Detect which cell encompasses the target text, then output its [x, y] center coordinate. 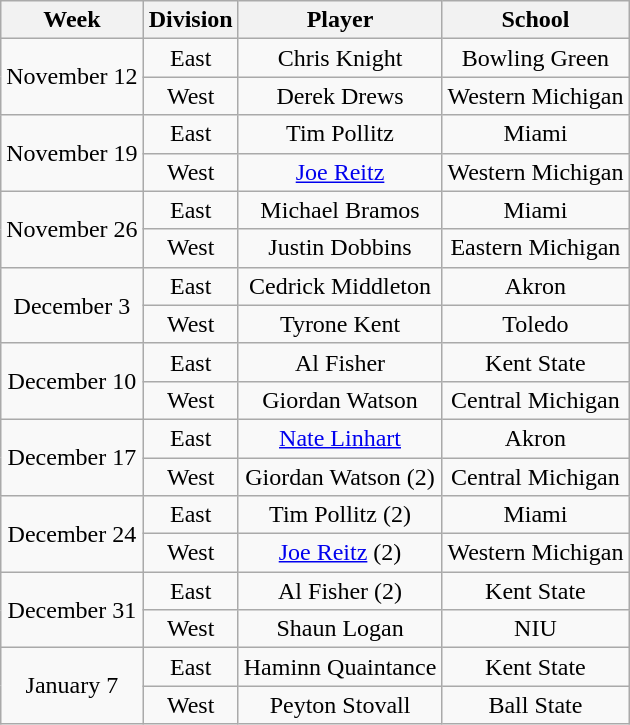
Nate Linhart [340, 438]
Bowling Green [536, 58]
Giordan Watson [340, 400]
Al Fisher (2) [340, 591]
Michael Bramos [340, 210]
December 3 [72, 305]
Justin Dobbins [340, 248]
January 7 [72, 686]
December 17 [72, 457]
Week [72, 20]
November 26 [72, 229]
December 31 [72, 610]
Tim Pollitz (2) [340, 515]
Toledo [536, 324]
Division [190, 20]
Cedrick Middleton [340, 286]
School [536, 20]
November 19 [72, 153]
Ball State [536, 705]
Peyton Stovall [340, 705]
Player [340, 20]
Joe Reitz [340, 172]
Al Fisher [340, 362]
November 12 [72, 77]
Joe Reitz (2) [340, 553]
Giordan Watson (2) [340, 477]
December 24 [72, 534]
December 10 [72, 381]
NIU [536, 629]
Shaun Logan [340, 629]
Haminn Quaintance [340, 667]
Derek Drews [340, 96]
Tim Pollitz [340, 134]
Eastern Michigan [536, 248]
Tyrone Kent [340, 324]
Chris Knight [340, 58]
